Pinpoint the cell where the given text exists, returning its (x, y) midpoint coordinate. 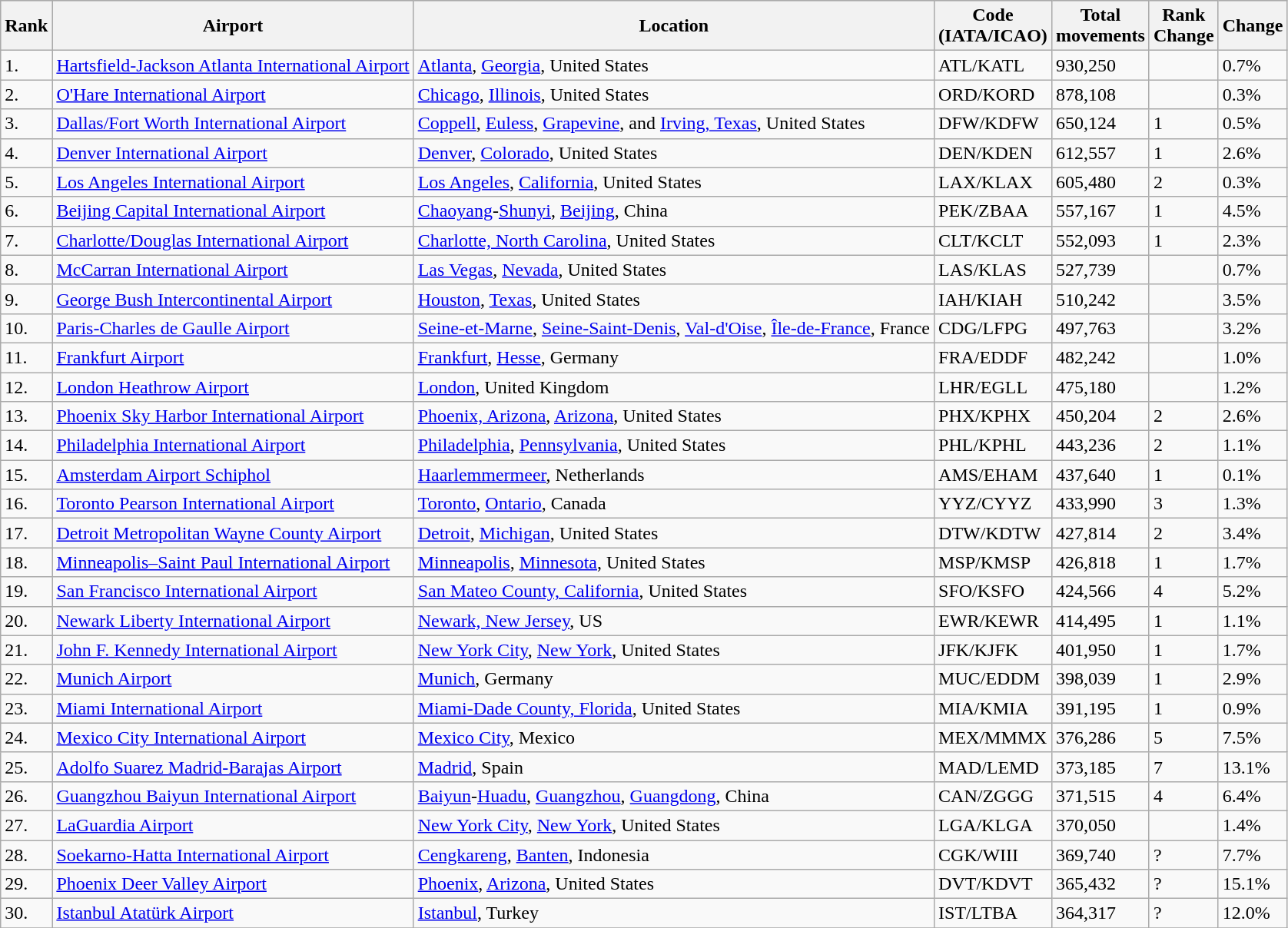
Hartsfield-Jackson Atlanta International Airport (233, 65)
3 (1183, 504)
Minneapolis–Saint Paul International Airport (233, 562)
PHL/KPHL (993, 446)
5 (1183, 737)
Phoenix, Arizona, Arizona, United States (673, 416)
Code(IATA/ICAO) (993, 26)
LaGuardia Airport (233, 825)
369,740 (1100, 855)
Newark Liberty International Airport (233, 621)
LAS/KLAS (993, 270)
Toronto, Ontario, Canada (673, 504)
14. (26, 446)
510,242 (1100, 299)
Istanbul Atatürk Airport (233, 913)
Houston, Texas, United States (673, 299)
Adolfo Suarez Madrid-Barajas Airport (233, 767)
376,286 (1100, 737)
1.4% (1253, 825)
George Bush Intercontinental Airport (233, 299)
24. (26, 737)
9. (26, 299)
401,950 (1100, 650)
Detroit Metropolitan Wayne County Airport (233, 533)
482,242 (1100, 357)
EWR/KEWR (993, 621)
Soekarno-Hatta International Airport (233, 855)
552,093 (1100, 240)
0.5% (1253, 124)
1.3% (1253, 504)
4.5% (1253, 211)
930,250 (1100, 65)
605,480 (1100, 182)
19. (26, 592)
Newark, New Jersey, US (673, 621)
3. (26, 124)
27. (26, 825)
878,108 (1100, 94)
22. (26, 679)
SFO/KSFO (993, 592)
1.0% (1253, 357)
London Heathrow Airport (233, 386)
O'Hare International Airport (233, 94)
San Francisco International Airport (233, 592)
PEK/ZBAA (993, 211)
433,990 (1100, 504)
373,185 (1100, 767)
CDG/LFPG (993, 328)
IST/LTBA (993, 913)
Minneapolis, Minnesota, United States (673, 562)
Detroit, Michigan, United States (673, 533)
0.9% (1253, 708)
IAH/KIAH (993, 299)
MIA/KMIA (993, 708)
Mexico City International Airport (233, 737)
YYZ/CYYZ (993, 504)
Charlotte, North Carolina, United States (673, 240)
0.1% (1253, 475)
29. (26, 884)
CGK/WIII (993, 855)
LGA/KLGA (993, 825)
28. (26, 855)
Chicago, Illinois, United States (673, 94)
Location (673, 26)
13.1% (1253, 767)
426,818 (1100, 562)
Baiyun-Huadu, Guangzhou, Guangdong, China (673, 796)
443,236 (1100, 446)
John F. Kennedy International Airport (233, 650)
Guangzhou Baiyun International Airport (233, 796)
DEN/KDEN (993, 153)
7 (1183, 767)
365,432 (1100, 884)
Los Angeles International Airport (233, 182)
370,050 (1100, 825)
3.4% (1253, 533)
23. (26, 708)
20. (26, 621)
Chaoyang-Shunyi, Beijing, China (673, 211)
427,814 (1100, 533)
16. (26, 504)
7. (26, 240)
3.2% (1253, 328)
5.2% (1253, 592)
McCarran International Airport (233, 270)
LHR/EGLL (993, 386)
450,204 (1100, 416)
Seine-et-Marne, Seine-Saint-Denis, Val-d'Oise, Île-de-France, France (673, 328)
FRA/EDDF (993, 357)
CLT/KCLT (993, 240)
30. (26, 913)
Paris-Charles de Gaulle Airport (233, 328)
8. (26, 270)
Rank (26, 26)
1. (26, 65)
San Mateo County, California, United States (673, 592)
Change (1253, 26)
PHX/KPHX (993, 416)
Miami International Airport (233, 708)
12. (26, 386)
6. (26, 211)
557,167 (1100, 211)
Toronto Pearson International Airport (233, 504)
371,515 (1100, 796)
Haarlemmermeer, Netherlands (673, 475)
Frankfurt Airport (233, 357)
2.3% (1253, 240)
527,739 (1100, 270)
3.5% (1253, 299)
Cengkareng, Banten, Indonesia (673, 855)
Las Vegas, Nevada, United States (673, 270)
12.0% (1253, 913)
Airport (233, 26)
Frankfurt, Hesse, Germany (673, 357)
Dallas/Fort Worth International Airport (233, 124)
AMS/EHAM (993, 475)
Munich, Germany (673, 679)
4. (26, 153)
DFW/KDFW (993, 124)
JFK/KJFK (993, 650)
DVT/KDVT (993, 884)
MSP/KMSP (993, 562)
497,763 (1100, 328)
MEX/MMMX (993, 737)
650,124 (1100, 124)
437,640 (1100, 475)
475,180 (1100, 386)
LAX/KLAX (993, 182)
10. (26, 328)
RankChange (1183, 26)
Charlotte/Douglas International Airport (233, 240)
Totalmovements (1100, 26)
ATL/KATL (993, 65)
CAN/ZGGG (993, 796)
5. (26, 182)
11. (26, 357)
DTW/KDTW (993, 533)
Munich Airport (233, 679)
Coppell, Euless, Grapevine, and Irving, Texas, United States (673, 124)
MAD/LEMD (993, 767)
2. (26, 94)
391,195 (1100, 708)
1.2% (1253, 386)
7.7% (1253, 855)
Atlanta, Georgia, United States (673, 65)
15.1% (1253, 884)
Amsterdam Airport Schiphol (233, 475)
Denver International Airport (233, 153)
6.4% (1253, 796)
ORD/KORD (993, 94)
Phoenix Sky Harbor International Airport (233, 416)
25. (26, 767)
Madrid, Spain (673, 767)
18. (26, 562)
Istanbul, Turkey (673, 913)
7.5% (1253, 737)
Phoenix, Arizona, United States (673, 884)
612,557 (1100, 153)
26. (26, 796)
Philadelphia International Airport (233, 446)
364,317 (1100, 913)
398,039 (1100, 679)
Beijing Capital International Airport (233, 211)
Phoenix Deer Valley Airport (233, 884)
13. (26, 416)
2.9% (1253, 679)
Miami-Dade County, Florida, United States (673, 708)
Mexico City, Mexico (673, 737)
MUC/EDDM (993, 679)
15. (26, 475)
Philadelphia, Pennsylvania, United States (673, 446)
424,566 (1100, 592)
London, United Kingdom (673, 386)
Los Angeles, California, United States (673, 182)
17. (26, 533)
414,495 (1100, 621)
21. (26, 650)
Denver, Colorado, United States (673, 153)
